Provide the [x, y] coordinate of the cell's center where the given text is located.  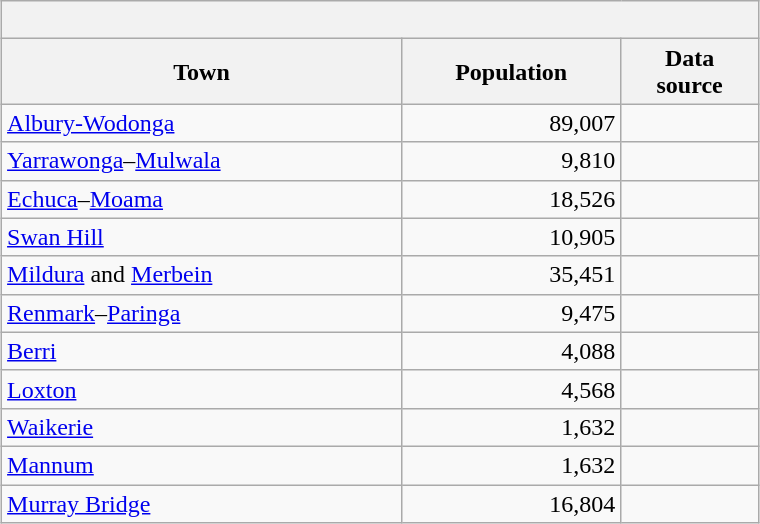
Berri [202, 351]
Mildura and Merbein [202, 275]
Echuca–Moama [202, 199]
Renmark–Paringa [202, 313]
Albury-Wodonga [202, 123]
9,810 [512, 161]
18,526 [512, 199]
Town [202, 72]
35,451 [512, 275]
10,905 [512, 237]
Waikerie [202, 427]
89,007 [512, 123]
Murray Bridge [202, 503]
Datasource [690, 72]
4,568 [512, 389]
4,088 [512, 351]
Population [512, 72]
Yarrawonga–Mulwala [202, 161]
Swan Hill [202, 237]
Loxton [202, 389]
16,804 [512, 503]
9,475 [512, 313]
Mannum [202, 465]
